Locate the cell with the specified text and output its [X, Y] center coordinate. 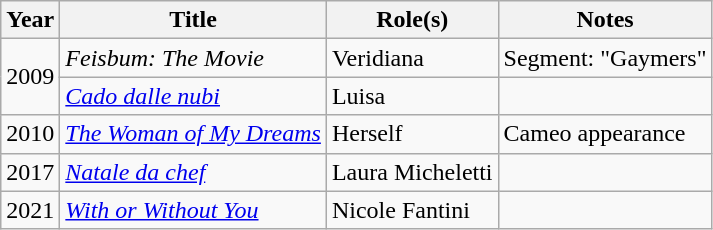
2017 [30, 172]
Title [194, 20]
Feisbum: The Movie [194, 58]
Laura Micheletti [412, 172]
Role(s) [412, 20]
Herself [412, 134]
2009 [30, 77]
Cameo appearance [605, 134]
Nicole Fantini [412, 210]
Natale da chef [194, 172]
Year [30, 20]
Cado dalle nubi [194, 96]
Notes [605, 20]
Veridiana [412, 58]
The Woman of My Dreams [194, 134]
Segment: "Gaymers" [605, 58]
2021 [30, 210]
With or Without You [194, 210]
2010 [30, 134]
Luisa [412, 96]
